Identify which cell holds the provided text, then report its (x, y) central coordinate. 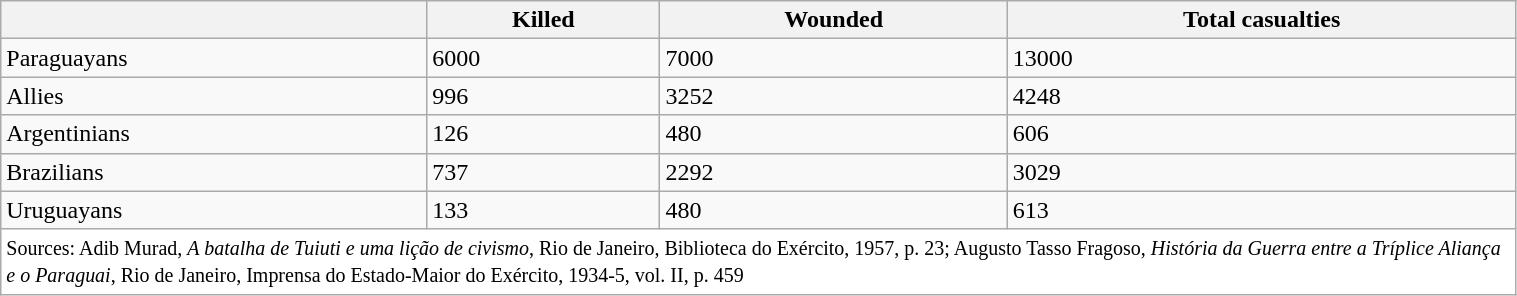
126 (544, 134)
Brazilians (214, 172)
613 (1262, 210)
6000 (544, 58)
3252 (834, 96)
3029 (1262, 172)
13000 (1262, 58)
Allies (214, 96)
996 (544, 96)
7000 (834, 58)
606 (1262, 134)
Paraguayans (214, 58)
Wounded (834, 20)
133 (544, 210)
4248 (1262, 96)
Argentinians (214, 134)
Killed (544, 20)
Uruguayans (214, 210)
737 (544, 172)
Total casualties (1262, 20)
2292 (834, 172)
